Find where the given text appears and provide that cell's center as [X, Y] coordinate. 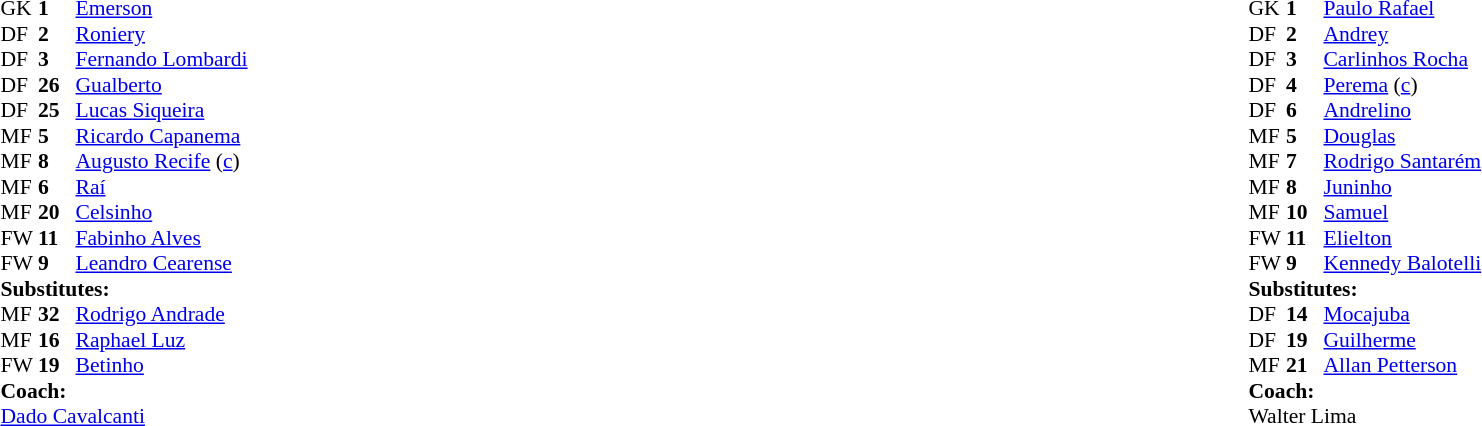
Mocajuba [1402, 315]
25 [57, 111]
26 [57, 85]
Fabinho Alves [162, 238]
Carlinhos Rocha [1402, 59]
Leandro Cearense [162, 263]
Andrey [1402, 34]
Samuel [1402, 213]
16 [57, 340]
Allan Petterson [1402, 365]
14 [1305, 315]
Fernando Lombardi [162, 59]
Andrelino [1402, 111]
Celsinho [162, 213]
Roniery [162, 34]
Elielton [1402, 238]
20 [57, 213]
21 [1305, 365]
Juninho [1402, 187]
7 [1305, 161]
Douglas [1402, 136]
4 [1305, 85]
32 [57, 315]
Rodrigo Santarém [1402, 161]
Ricardo Capanema [162, 136]
Gualberto [162, 85]
Perema (c) [1402, 85]
Augusto Recife (c) [162, 161]
10 [1305, 213]
Raí [162, 187]
Raphael Luz [162, 340]
Rodrigo Andrade [162, 315]
Betinho [162, 365]
Guilherme [1402, 340]
Lucas Siqueira [162, 111]
Kennedy Balotelli [1402, 263]
